Pinpoint the cell where the given text exists, returning its (X, Y) midpoint coordinate. 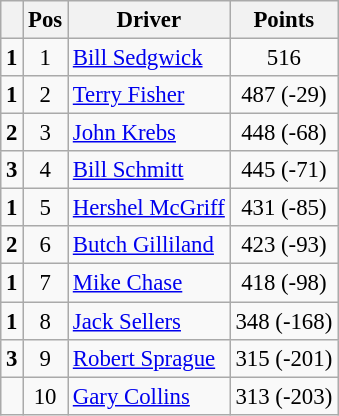
Driver (150, 20)
5 (46, 208)
516 (284, 58)
Terry Fisher (150, 95)
9 (46, 358)
418 (-98) (284, 283)
Jack Sellers (150, 321)
Hershel McGriff (150, 208)
487 (-29) (284, 95)
315 (-201) (284, 358)
Gary Collins (150, 396)
10 (46, 396)
448 (-68) (284, 133)
John Krebs (150, 133)
423 (-93) (284, 245)
Points (284, 20)
Bill Sedgwick (150, 58)
Bill Schmitt (150, 170)
8 (46, 321)
6 (46, 245)
Butch Gilliland (150, 245)
4 (46, 170)
Robert Sprague (150, 358)
7 (46, 283)
445 (-71) (284, 170)
Pos (46, 20)
431 (-85) (284, 208)
Mike Chase (150, 283)
348 (-168) (284, 321)
313 (-203) (284, 396)
